Extract the [X, Y] coordinate from the center of the cell holding the provided text.  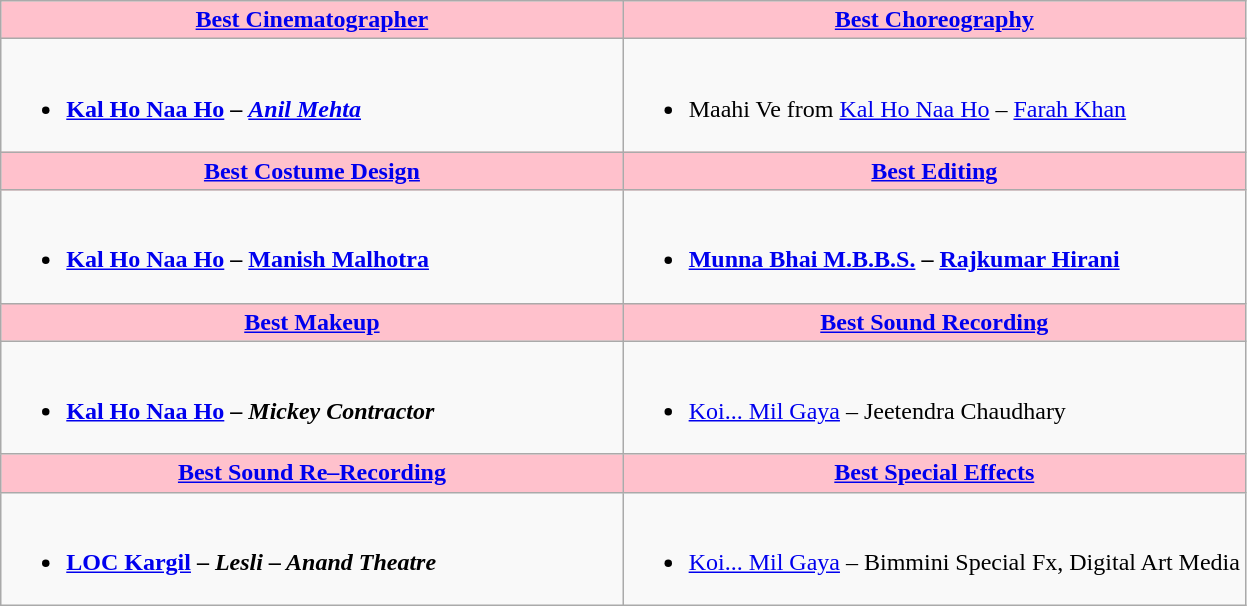
Best Cinematographer [312, 20]
Best Choreography [934, 20]
Kal Ho Naa Ho – Mickey Contractor [312, 398]
Best Makeup [312, 322]
Munna Bhai M.B.B.S. – Rajkumar Hirani [934, 246]
Kal Ho Naa Ho – Manish Malhotra [312, 246]
Best Sound Re–Recording [312, 473]
Maahi Ve from Kal Ho Naa Ho – Farah Khan [934, 96]
Best Costume Design [312, 171]
Best Editing [934, 171]
Koi... Mil Gaya – Bimmini Special Fx, Digital Art Media [934, 548]
Best Special Effects [934, 473]
Kal Ho Naa Ho – Anil Mehta [312, 96]
Koi... Mil Gaya – Jeetendra Chaudhary [934, 398]
LOC Kargil – Lesli – Anand Theatre [312, 548]
Best Sound Recording [934, 322]
